From the cell containing the given text, extract its center point as (x, y) coordinate. 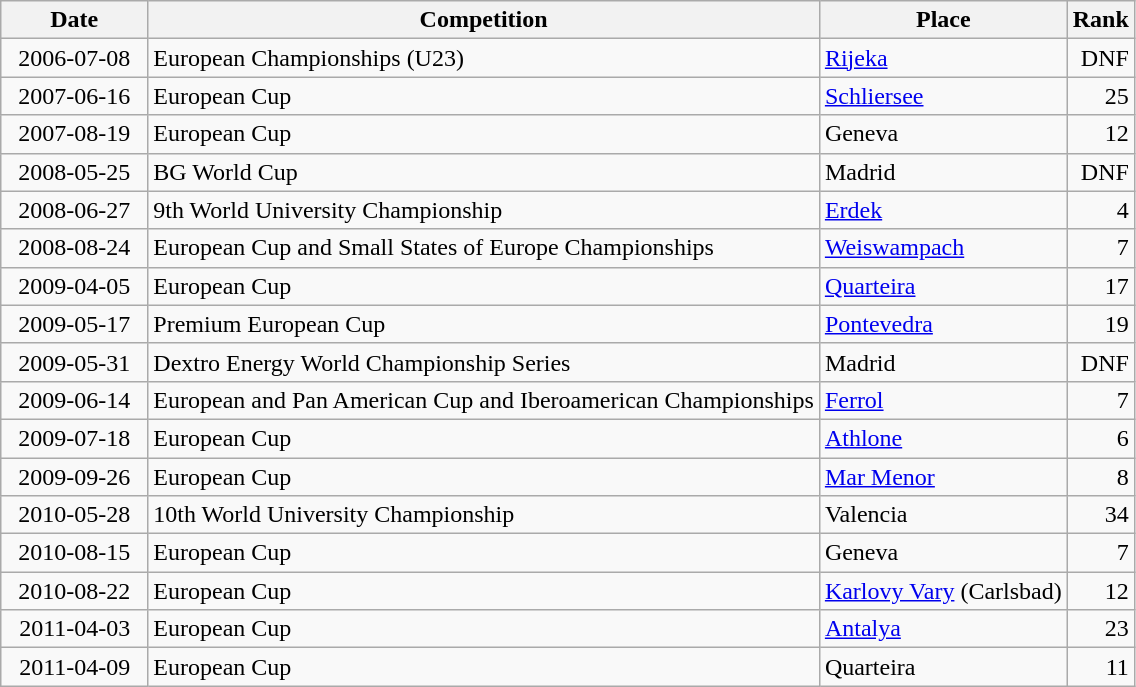
Weiswampach (943, 248)
Antalya (943, 629)
Ferrol (943, 400)
Athlone (943, 438)
Schliersee (943, 96)
Competition (484, 20)
9th World University Championship (484, 210)
Date (74, 20)
8 (1100, 477)
2010-08-15 (74, 553)
19 (1100, 324)
6 (1100, 438)
2010-08-22 (74, 591)
2008-08-24 (74, 248)
2008-05-25 (74, 172)
European Championships (U23) (484, 58)
Pontevedra (943, 324)
10th World University Championship (484, 515)
11 (1100, 667)
2010-05-28 (74, 515)
2007-06-16 (74, 96)
2011-04-09 (74, 667)
17 (1100, 286)
34 (1100, 515)
2008-06-27 (74, 210)
2009-04-05 (74, 286)
European and Pan American Cup and Iberoamerican Championships (484, 400)
Erdek (943, 210)
25 (1100, 96)
Mar Menor (943, 477)
European Cup and Small States of Europe Championships (484, 248)
2009-07-18 (74, 438)
Karlovy Vary (Carlsbad) (943, 591)
Rijeka (943, 58)
Rank (1100, 20)
BG World Cup (484, 172)
2007-08-19 (74, 134)
2011-04-03 (74, 629)
4 (1100, 210)
23 (1100, 629)
2009-09-26 (74, 477)
Dextro Energy World Championship Series (484, 362)
Premium European Cup (484, 324)
2009-05-31 (74, 362)
Valencia (943, 515)
2009-06-14 (74, 400)
Place (943, 20)
2006-07-08 (74, 58)
2009-05-17 (74, 324)
